Search for the cell housing the specified text and yield its (X, Y) center coordinate. 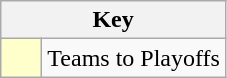
Teams to Playoffs (134, 58)
Key (114, 20)
